Locate the cell with the specified text and output its (X, Y) center coordinate. 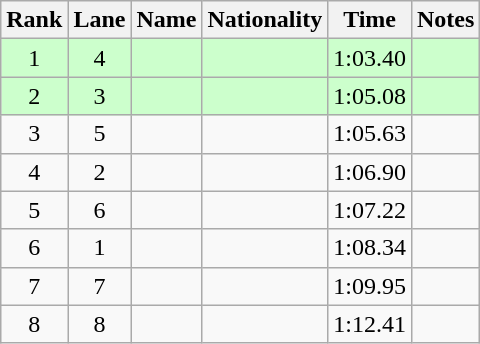
1:06.90 (370, 172)
Notes (445, 20)
1:03.40 (370, 58)
1:05.63 (370, 134)
Nationality (265, 20)
Time (370, 20)
Rank (34, 20)
1:09.95 (370, 286)
1:12.41 (370, 324)
1:05.08 (370, 96)
1:07.22 (370, 210)
1:08.34 (370, 248)
Name (166, 20)
Lane (100, 20)
